Determine the (X, Y) coordinate at the center of the cell enclosing the given text.  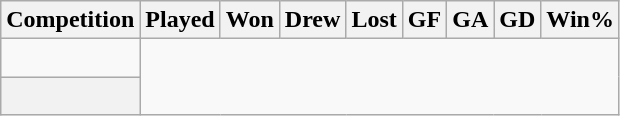
GD (518, 20)
Played (180, 20)
Drew (312, 20)
GA (470, 20)
GF (424, 20)
Won (250, 20)
Competition (70, 20)
Lost (374, 20)
Win% (580, 20)
